Identify which cell holds the provided text, then report its (X, Y) central coordinate. 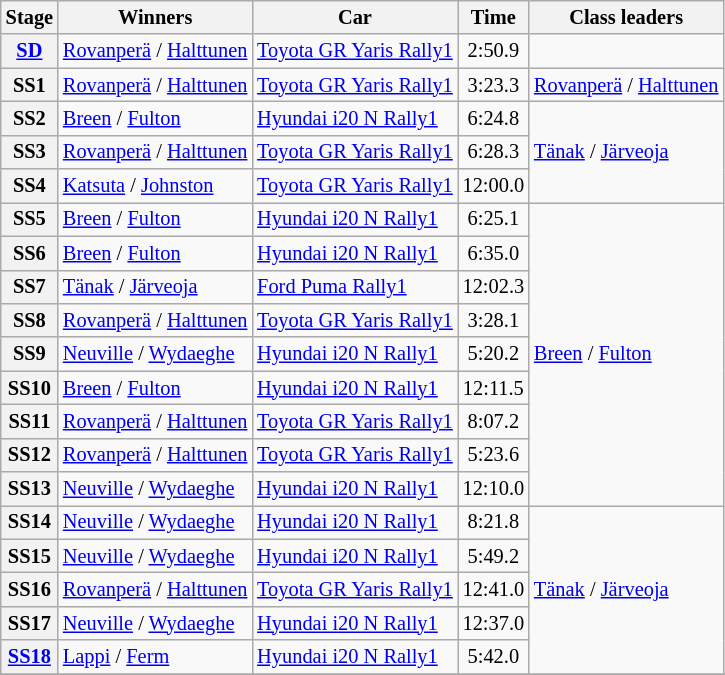
12:41.0 (494, 589)
SS8 (30, 320)
12:11.5 (494, 388)
6:24.8 (494, 118)
5:49.2 (494, 556)
12:02.3 (494, 287)
6:28.3 (494, 152)
6:25.1 (494, 219)
Lappi / Ferm (155, 657)
Katsuta / Johnston (155, 186)
Car (354, 17)
SS18 (30, 657)
SS13 (30, 489)
SS1 (30, 85)
SD (30, 51)
SS15 (30, 556)
2:50.9 (494, 51)
SS2 (30, 118)
SS5 (30, 219)
SS16 (30, 589)
SS9 (30, 354)
12:00.0 (494, 186)
SS12 (30, 455)
3:23.3 (494, 85)
12:37.0 (494, 623)
SS10 (30, 388)
SS11 (30, 421)
SS7 (30, 287)
Stage (30, 17)
Time (494, 17)
5:20.2 (494, 354)
Ford Puma Rally1 (354, 287)
6:35.0 (494, 253)
SS4 (30, 186)
3:28.1 (494, 320)
Class leaders (626, 17)
5:23.6 (494, 455)
8:21.8 (494, 522)
SS6 (30, 253)
8:07.2 (494, 421)
12:10.0 (494, 489)
5:42.0 (494, 657)
SS3 (30, 152)
SS17 (30, 623)
Winners (155, 17)
SS14 (30, 522)
